Return the [X, Y] coordinate for the center point of the cell that contains the specified text.  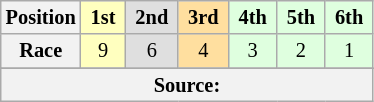
6 [152, 51]
2nd [152, 17]
4 [203, 51]
4th [253, 17]
1 [349, 51]
9 [104, 51]
2 [301, 51]
Race [41, 51]
Source: [187, 85]
1st [104, 17]
Position [41, 17]
5th [301, 17]
6th [349, 17]
3 [253, 51]
3rd [203, 17]
